From the cell containing the given text, extract its center point as [x, y] coordinate. 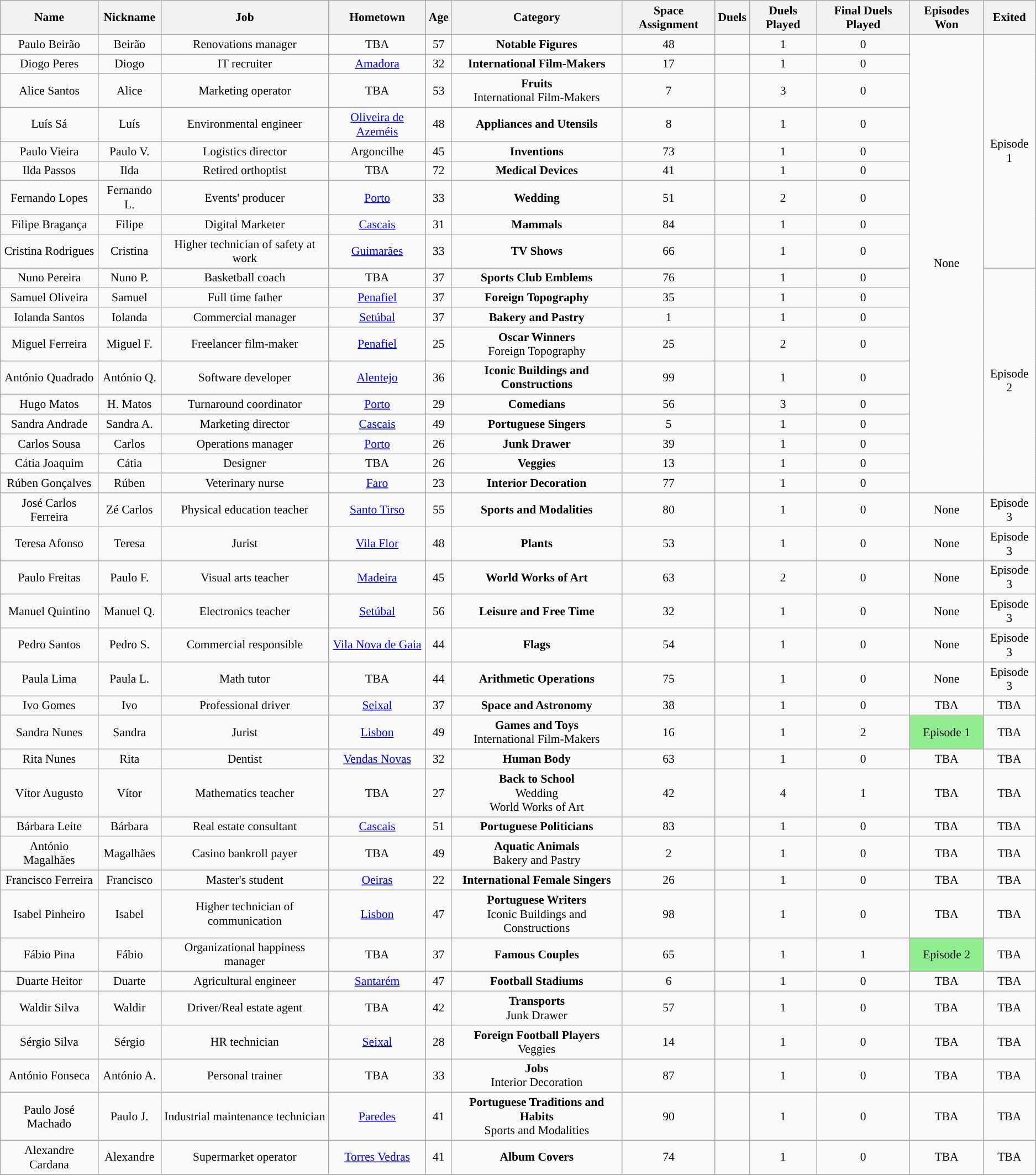
Industrial maintenance technician [244, 1116]
Vítor Augusto [50, 793]
Miguel F. [129, 344]
Vila Nova de Gaia [377, 646]
Paulo J. [129, 1116]
Retired orthoptist [244, 171]
28 [439, 1042]
Higher technician of safety at work [244, 251]
António Q. [129, 378]
Beirão [129, 44]
Bakery and Pastry [537, 317]
Nuno Pereira [50, 278]
Space Assignment [669, 18]
Sports and Modalities [537, 510]
Paulo F. [129, 577]
Freelancer film-maker [244, 344]
Comedians [537, 405]
Alentejo [377, 378]
Designer [244, 464]
Cátia Joaquim [50, 464]
Pedro Santos [50, 646]
17 [669, 64]
Torres Vedras [377, 1157]
29 [439, 405]
Teresa Afonso [50, 544]
Teresa [129, 544]
Physical education teacher [244, 510]
Luís [129, 125]
Real estate consultant [244, 827]
Full time father [244, 298]
Portuguese Traditions and HabitsSports and Modalities [537, 1116]
Samuel [129, 298]
Job [244, 18]
Basketball coach [244, 278]
Fernando L. [129, 198]
Plants [537, 544]
Oliveira de Azeméis [377, 125]
Agricultural engineer [244, 982]
Episodes Won [946, 18]
35 [669, 298]
Oeiras [377, 880]
Final Duels Played [863, 18]
Football Stadiums [537, 982]
Santo Tirso [377, 510]
Master's student [244, 880]
Bárbara [129, 827]
39 [669, 444]
Visual arts teacher [244, 577]
Renovations manager [244, 44]
Cristina Rodrigues [50, 251]
Francisco Ferreira [50, 880]
76 [669, 278]
Games and ToysInternational Film-Makers [537, 733]
38 [669, 706]
Sandra Nunes [50, 733]
Vítor [129, 793]
Paula Lima [50, 679]
Amadora [377, 64]
Foreign Football PlayersVeggies [537, 1042]
Ivo [129, 706]
Album Covers [537, 1157]
FruitsInternational Film-Makers [537, 91]
TV Shows [537, 251]
Ilda [129, 171]
Magalhães [129, 853]
António A. [129, 1076]
Aquatic AnimalsBakery and Pastry [537, 853]
Oscar WinnersForeign Topography [537, 344]
Nickname [129, 18]
António Magalhães [50, 853]
Cátia [129, 464]
Space and Astronomy [537, 706]
António Fonseca [50, 1076]
Sandra Andrade [50, 424]
6 [669, 982]
Vendas Novas [377, 759]
72 [439, 171]
Sports Club Emblems [537, 278]
Back to SchoolWeddingWorld Works of Art [537, 793]
16 [669, 733]
Rita [129, 759]
5 [669, 424]
Alexandre [129, 1157]
Events' producer [244, 198]
8 [669, 125]
Veterinary nurse [244, 484]
Paulo Freitas [50, 577]
Alice Santos [50, 91]
Rúben [129, 484]
Driver/Real estate agent [244, 1008]
Alexandre Cardana [50, 1157]
HR technician [244, 1042]
Paulo José Machado [50, 1116]
Argoncilhe [377, 151]
Famous Couples [537, 955]
Environmental engineer [244, 125]
Human Body [537, 759]
Portuguese WritersIconic Buildings and Constructions [537, 914]
98 [669, 914]
Marketing operator [244, 91]
31 [439, 224]
H. Matos [129, 405]
Notable Figures [537, 44]
Wedding [537, 198]
Turnaround coordinator [244, 405]
Sandra A. [129, 424]
36 [439, 378]
Junk Drawer [537, 444]
Rúben Gonçalves [50, 484]
IT recruiter [244, 64]
Foreign Topography [537, 298]
Santarém [377, 982]
55 [439, 510]
Hugo Matos [50, 405]
Fábio Pina [50, 955]
Inventions [537, 151]
Ilda Passos [50, 171]
Waldir Silva [50, 1008]
Filipe [129, 224]
83 [669, 827]
Paula L. [129, 679]
Mammals [537, 224]
Logistics director [244, 151]
Casino bankroll payer [244, 853]
Duarte Heitor [50, 982]
Sérgio [129, 1042]
Commercial responsible [244, 646]
Electronics teacher [244, 611]
TransportsJunk Drawer [537, 1008]
World Works of Art [537, 577]
Filipe Bragança [50, 224]
Samuel Oliveira [50, 298]
Exited [1009, 18]
Commercial manager [244, 317]
66 [669, 251]
Dentist [244, 759]
Paulo V. [129, 151]
Hometown [377, 18]
65 [669, 955]
Name [50, 18]
Francisco [129, 880]
Sandra [129, 733]
Alice [129, 91]
Luís Sá [50, 125]
23 [439, 484]
Faro [377, 484]
Carlos [129, 444]
International Film-Makers [537, 64]
Vila Flor [377, 544]
84 [669, 224]
75 [669, 679]
22 [439, 880]
Cristina [129, 251]
Fernando Lopes [50, 198]
Rita Nunes [50, 759]
Iolanda [129, 317]
99 [669, 378]
Zé Carlos [129, 510]
Guimarães [377, 251]
Professional driver [244, 706]
Manuel Quintino [50, 611]
80 [669, 510]
Nuno P. [129, 278]
Duarte [129, 982]
Pedro S. [129, 646]
José Carlos Ferreira [50, 510]
JobsInterior Decoration [537, 1076]
Software developer [244, 378]
Flags [537, 646]
Waldir [129, 1008]
Mathematics teacher [244, 793]
Age [439, 18]
Appliances and Utensils [537, 125]
Paulo Vieira [50, 151]
Interior Decoration [537, 484]
74 [669, 1157]
Duels Played [783, 18]
Category [537, 18]
Miguel Ferreira [50, 344]
Ivo Gomes [50, 706]
7 [669, 91]
Digital Marketer [244, 224]
Bárbara Leite [50, 827]
Fábio [129, 955]
Diogo [129, 64]
77 [669, 484]
Arithmetic Operations [537, 679]
Organizational happiness manager [244, 955]
Diogo Peres [50, 64]
Duels [732, 18]
13 [669, 464]
Portuguese Politicians [537, 827]
Iolanda Santos [50, 317]
Sérgio Silva [50, 1042]
Iconic Buildings and Constructions [537, 378]
Veggies [537, 464]
Paredes [377, 1116]
Higher technician of communication [244, 914]
Leisure and Free Time [537, 611]
73 [669, 151]
Portuguese Singers [537, 424]
Paulo Beirão [50, 44]
Isabel [129, 914]
Manuel Q. [129, 611]
Isabel Pinheiro [50, 914]
4 [783, 793]
Supermarket operator [244, 1157]
90 [669, 1116]
Madeira [377, 577]
87 [669, 1076]
Carlos Sousa [50, 444]
14 [669, 1042]
International Female Singers [537, 880]
António Quadrado [50, 378]
27 [439, 793]
Marketing director [244, 424]
Math tutor [244, 679]
Medical Devices [537, 171]
Personal trainer [244, 1076]
Operations manager [244, 444]
54 [669, 646]
